Return (X, Y) of the center of cell containing provided text 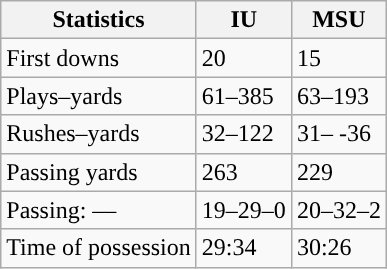
Plays–yards (99, 96)
20 (244, 58)
29:34 (244, 248)
31– -36 (338, 134)
63–193 (338, 96)
IU (244, 20)
19–29–0 (244, 210)
Passing: –– (99, 210)
Rushes–yards (99, 134)
30:26 (338, 248)
61–385 (244, 96)
Passing yards (99, 172)
263 (244, 172)
20–32–2 (338, 210)
32–122 (244, 134)
15 (338, 58)
Statistics (99, 20)
MSU (338, 20)
First downs (99, 58)
Time of possession (99, 248)
229 (338, 172)
